Locate the cell with the specified text and output its [x, y] center coordinate. 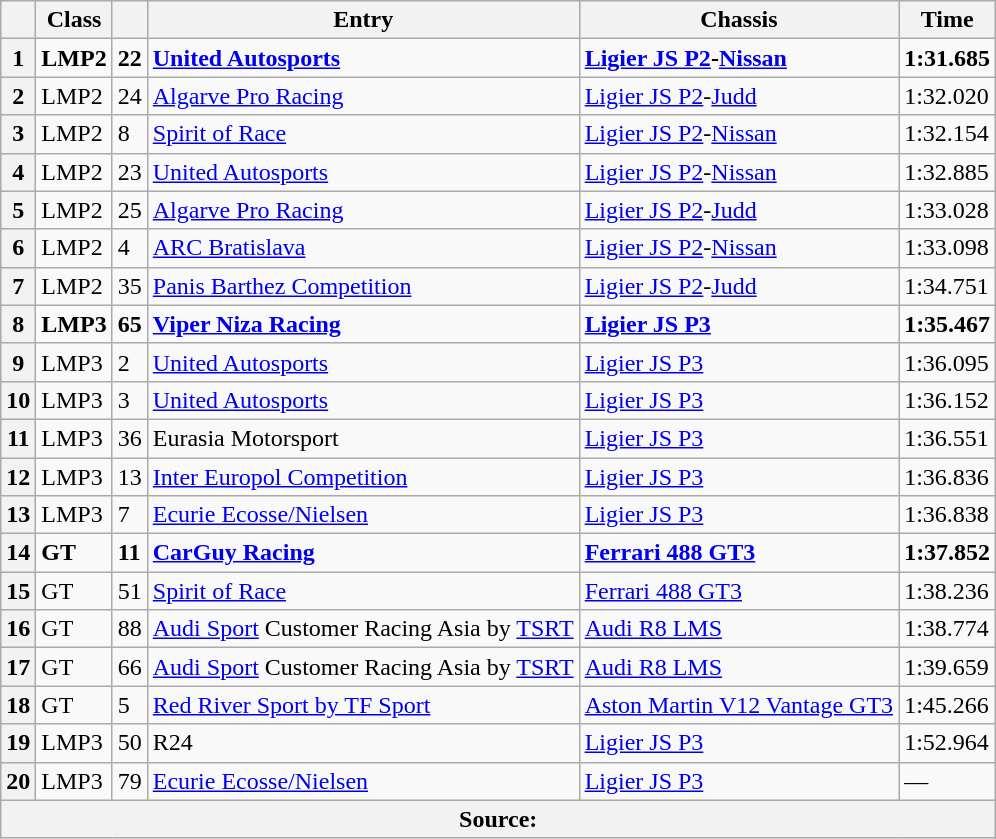
1:52.964 [948, 743]
50 [130, 743]
CarGuy Racing [363, 553]
18 [18, 705]
1:31.685 [948, 58]
12 [18, 477]
6 [18, 248]
51 [130, 591]
1:36.838 [948, 515]
19 [18, 743]
1:36.152 [948, 400]
1:45.266 [948, 705]
1:32.020 [948, 96]
1:38.236 [948, 591]
Eurasia Motorsport [363, 438]
35 [130, 286]
Source: [498, 819]
1:32.154 [948, 134]
1:37.852 [948, 553]
Viper Niza Racing [363, 324]
Entry [363, 20]
1 [18, 58]
— [948, 781]
Inter Europol Competition [363, 477]
Chassis [738, 20]
1:39.659 [948, 667]
16 [18, 629]
9 [18, 362]
Panis Barthez Competition [363, 286]
Time [948, 20]
66 [130, 667]
1:36.095 [948, 362]
1:38.774 [948, 629]
88 [130, 629]
1:33.028 [948, 210]
17 [18, 667]
23 [130, 172]
1:35.467 [948, 324]
24 [130, 96]
R24 [363, 743]
1:32.885 [948, 172]
ARC Bratislava [363, 248]
1:33.098 [948, 248]
36 [130, 438]
15 [18, 591]
79 [130, 781]
Class [74, 20]
65 [130, 324]
20 [18, 781]
Red River Sport by TF Sport [363, 705]
1:36.551 [948, 438]
1:34.751 [948, 286]
Aston Martin V12 Vantage GT3 [738, 705]
25 [130, 210]
10 [18, 400]
1:36.836 [948, 477]
22 [130, 58]
14 [18, 553]
